Output the [X, Y] coordinate of the center of the cell containing the given text.  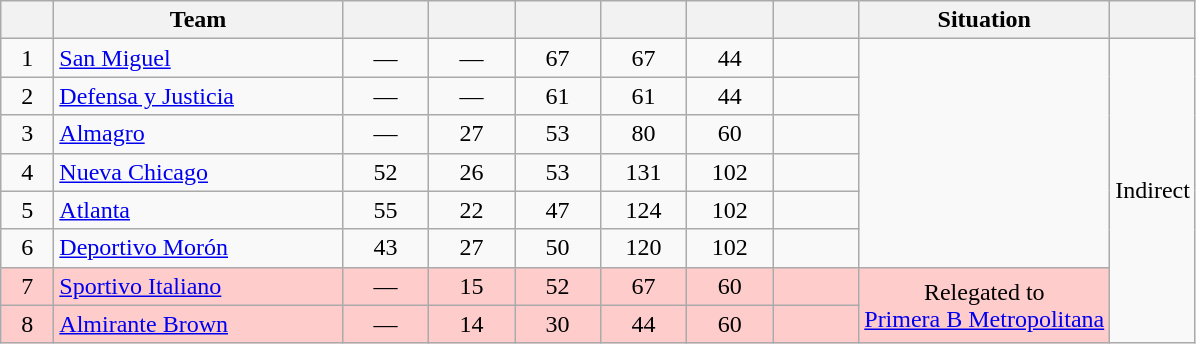
Team [198, 20]
Sportivo Italiano [198, 286]
2 [28, 96]
Almirante Brown [198, 324]
San Miguel [198, 58]
3 [28, 134]
15 [471, 286]
Deportivo Morón [198, 248]
131 [644, 172]
50 [557, 248]
6 [28, 248]
Indirect [1153, 191]
26 [471, 172]
Almagro [198, 134]
30 [557, 324]
Situation [984, 20]
5 [28, 210]
Defensa y Justicia [198, 96]
Nueva Chicago [198, 172]
55 [385, 210]
14 [471, 324]
8 [28, 324]
120 [644, 248]
43 [385, 248]
4 [28, 172]
47 [557, 210]
22 [471, 210]
124 [644, 210]
1 [28, 58]
7 [28, 286]
80 [644, 134]
Atlanta [198, 210]
Relegated to Primera B Metropolitana [984, 305]
